Output the (x, y) coordinate of the center of the cell containing the given text.  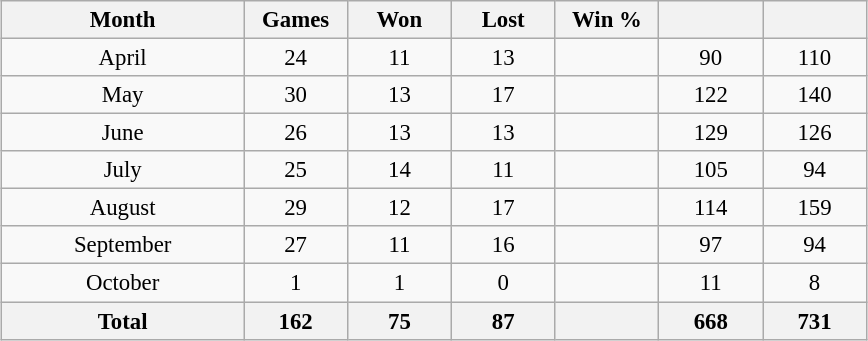
May (123, 95)
162 (296, 321)
140 (815, 95)
122 (711, 95)
110 (815, 57)
731 (815, 321)
24 (296, 57)
Total (123, 321)
97 (711, 245)
26 (296, 133)
114 (711, 208)
29 (296, 208)
126 (815, 133)
Won (399, 20)
0 (503, 283)
June (123, 133)
668 (711, 321)
87 (503, 321)
12 (399, 208)
October (123, 283)
Win % (607, 20)
75 (399, 321)
14 (399, 170)
159 (815, 208)
Month (123, 20)
April (123, 57)
90 (711, 57)
105 (711, 170)
Lost (503, 20)
27 (296, 245)
30 (296, 95)
129 (711, 133)
July (123, 170)
August (123, 208)
16 (503, 245)
September (123, 245)
8 (815, 283)
Games (296, 20)
25 (296, 170)
